From the cell containing the given text, extract its center point as (X, Y) coordinate. 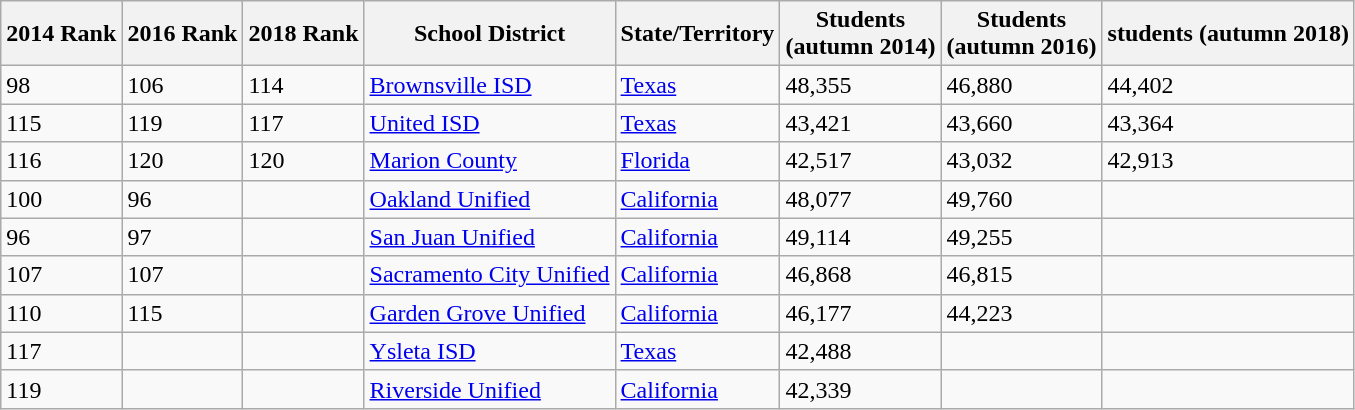
Garden Grove Unified (490, 313)
Oakland Unified (490, 199)
106 (182, 85)
43,364 (1228, 123)
98 (62, 85)
2016 Rank (182, 34)
Students (autumn 2016) (1022, 34)
2018 Rank (304, 34)
43,032 (1022, 161)
42,913 (1228, 161)
2014 Rank (62, 34)
42,339 (860, 389)
46,177 (860, 313)
42,488 (860, 351)
44,223 (1022, 313)
43,660 (1022, 123)
48,355 (860, 85)
116 (62, 161)
42,517 (860, 161)
Riverside Unified (490, 389)
114 (304, 85)
Brownsville ISD (490, 85)
46,880 (1022, 85)
State/Territory (698, 34)
100 (62, 199)
students (autumn 2018) (1228, 34)
Florida (698, 161)
Sacramento City Unified (490, 275)
Marion County (490, 161)
49,760 (1022, 199)
49,255 (1022, 237)
43,421 (860, 123)
Ysleta ISD (490, 351)
48,077 (860, 199)
United ISD (490, 123)
49,114 (860, 237)
110 (62, 313)
School District (490, 34)
46,868 (860, 275)
Students (autumn 2014) (860, 34)
44,402 (1228, 85)
46,815 (1022, 275)
97 (182, 237)
San Juan Unified (490, 237)
